Capture the cell that displays the provided text and extract its (x, y) central coordinate. 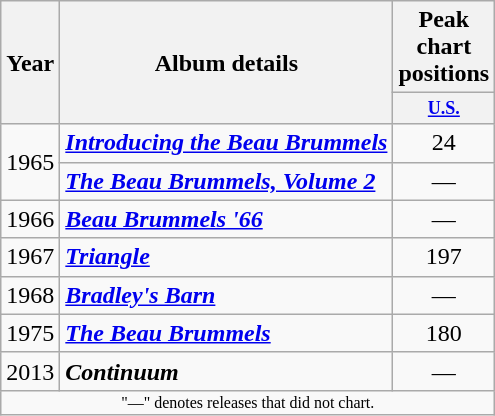
The Beau Brummels, Volume 2 (226, 181)
Continuum (226, 371)
U.S. (444, 108)
1968 (30, 295)
Peak chart positions (444, 47)
1965 (30, 162)
Album details (226, 62)
1967 (30, 257)
Triangle (226, 257)
Year (30, 62)
The Beau Brummels (226, 333)
1975 (30, 333)
1966 (30, 219)
24 (444, 143)
180 (444, 333)
Introducing the Beau Brummels (226, 143)
197 (444, 257)
"—" denotes releases that did not chart. (248, 402)
2013 (30, 371)
Beau Brummels '66 (226, 219)
Bradley's Barn (226, 295)
